Capture the cell that displays the provided text and extract its (X, Y) central coordinate. 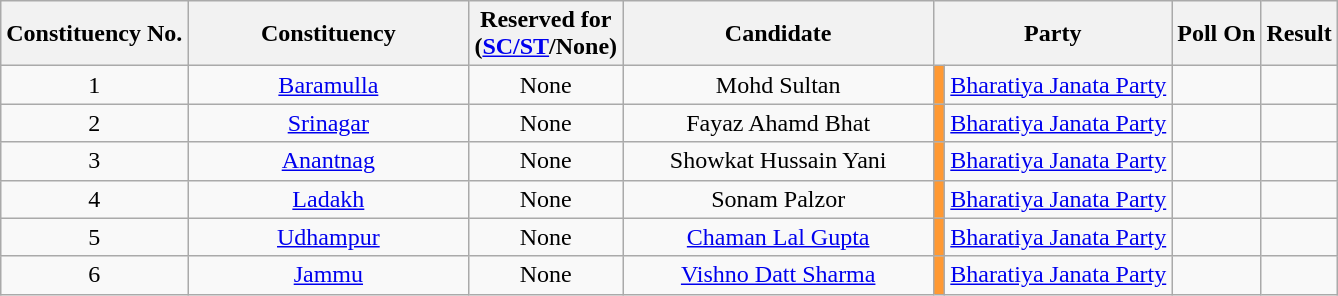
Constituency No. (94, 34)
Fayaz Ahamd Bhat (778, 123)
1 (94, 85)
Sonam Palzor (778, 199)
6 (94, 275)
Jammu (328, 275)
Constituency (328, 34)
Udhampur (328, 237)
Anantnag (328, 161)
Showkat Hussain Yani (778, 161)
Party (1053, 34)
Candidate (778, 34)
Ladakh (328, 199)
Reserved for(SC/ST/None) (546, 34)
Srinagar (328, 123)
3 (94, 161)
Vishno Datt Sharma (778, 275)
Chaman Lal Gupta (778, 237)
4 (94, 199)
Result (1299, 34)
Mohd Sultan (778, 85)
2 (94, 123)
Poll On (1216, 34)
Baramulla (328, 85)
5 (94, 237)
